Identify which cell holds the provided text, then report its [x, y] central coordinate. 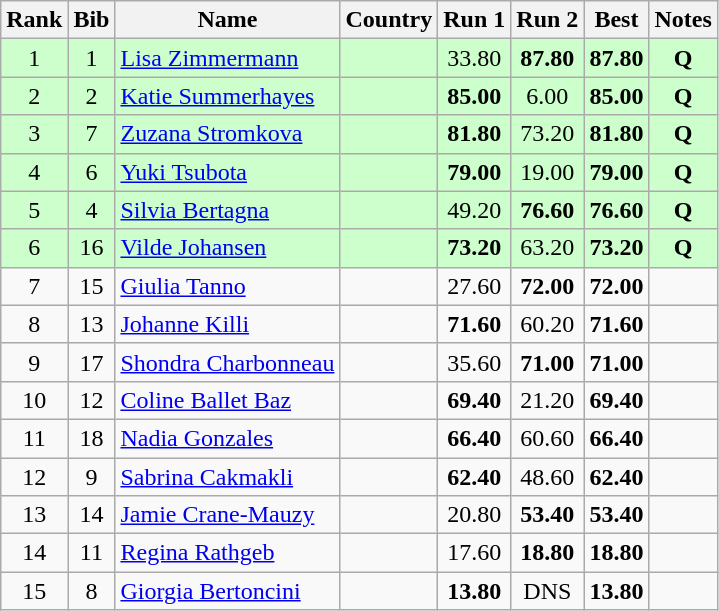
Giorgia Bertoncini [228, 591]
19.00 [548, 172]
Rank [34, 20]
10 [34, 400]
5 [34, 210]
Katie Summerhayes [228, 96]
17.60 [474, 553]
Jamie Crane-Mauzy [228, 515]
Yuki Tsubota [228, 172]
33.80 [474, 58]
Best [616, 20]
27.60 [474, 286]
Regina Rathgeb [228, 553]
Bib [92, 20]
60.60 [548, 438]
6.00 [548, 96]
18 [92, 438]
Lisa Zimmermann [228, 58]
Nadia Gonzales [228, 438]
Shondra Charbonneau [228, 362]
Run 1 [474, 20]
16 [92, 248]
Notes [683, 20]
Silvia Bertagna [228, 210]
Name [228, 20]
48.60 [548, 477]
Giulia Tanno [228, 286]
DNS [548, 591]
Zuzana Stromkova [228, 134]
17 [92, 362]
63.20 [548, 248]
Coline Ballet Baz [228, 400]
35.60 [474, 362]
Run 2 [548, 20]
Vilde Johansen [228, 248]
21.20 [548, 400]
Country [389, 20]
Sabrina Cakmakli [228, 477]
49.20 [474, 210]
3 [34, 134]
20.80 [474, 515]
60.20 [548, 324]
Johanne Killi [228, 324]
